Identify which cell holds the provided text, then report its (x, y) central coordinate. 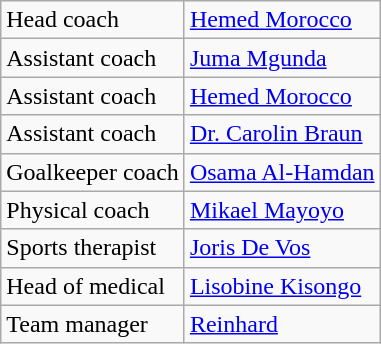
Team manager (93, 324)
Juma Mgunda (282, 58)
Sports therapist (93, 248)
Joris De Vos (282, 248)
Goalkeeper coach (93, 172)
Dr. Carolin Braun (282, 134)
Physical coach (93, 210)
Reinhard (282, 324)
Osama Al-Hamdan (282, 172)
Mikael Mayoyo (282, 210)
Head coach (93, 20)
Lisobine Kisongo (282, 286)
Head of medical (93, 286)
